Capture the cell that displays the provided text and extract its (x, y) central coordinate. 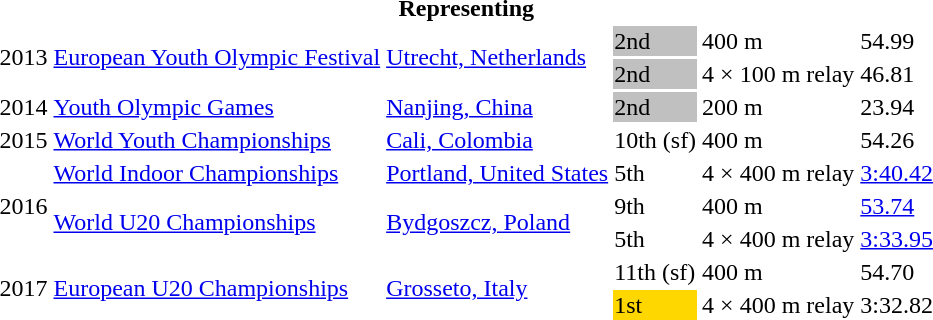
Bydgoszcz, Poland (498, 222)
Cali, Colombia (498, 140)
4 × 100 m relay (778, 74)
Utrecht, Netherlands (498, 58)
10th (sf) (656, 140)
1st (656, 305)
Grosseto, Italy (498, 288)
11th (sf) (656, 272)
World Indoor Championships (217, 173)
200 m (778, 107)
9th (656, 206)
World Youth Championships (217, 140)
Youth Olympic Games (217, 107)
European U20 Championships (217, 288)
European Youth Olympic Festival (217, 58)
Portland, United States (498, 173)
World U20 Championships (217, 222)
Nanjing, China (498, 107)
